Pinpoint the cell where the given text exists, returning its [X, Y] midpoint coordinate. 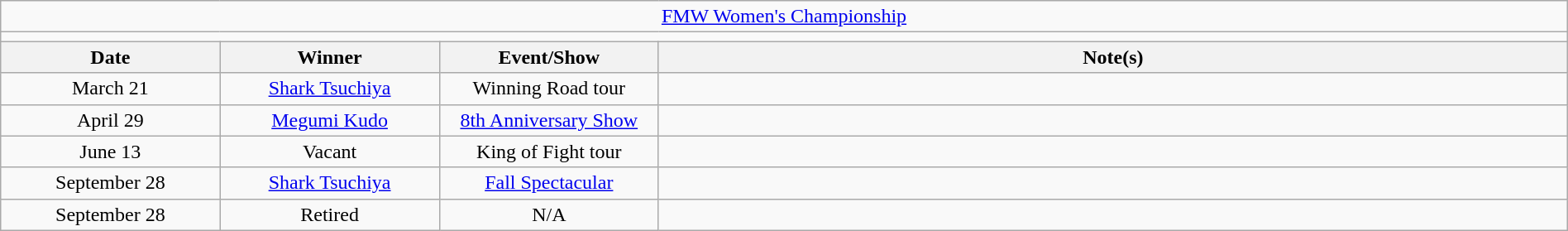
June 13 [111, 152]
March 21 [111, 89]
Winning Road tour [549, 89]
Fall Spectacular [549, 183]
Vacant [329, 152]
Winner [329, 57]
King of Fight tour [549, 152]
FMW Women's Championship [784, 17]
Note(s) [1113, 57]
Retired [329, 214]
April 29 [111, 120]
N/A [549, 214]
Megumi Kudo [329, 120]
Date [111, 57]
8th Anniversary Show [549, 120]
Event/Show [549, 57]
